Output the [X, Y] coordinate of the center of the cell containing the given text.  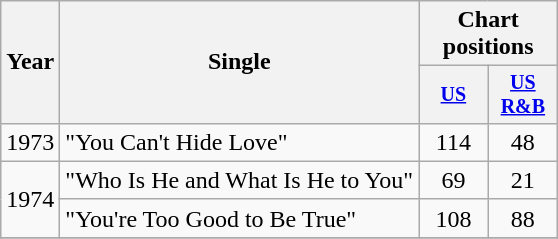
88 [522, 218]
"You Can't Hide Love" [240, 142]
Chart positions [488, 34]
USR&B [522, 94]
1974 [30, 199]
114 [454, 142]
21 [522, 180]
"Who Is He and What Is He to You" [240, 180]
"You're Too Good to Be True" [240, 218]
US [454, 94]
Year [30, 62]
48 [522, 142]
69 [454, 180]
108 [454, 218]
Single [240, 62]
1973 [30, 142]
